Find where the given text appears and provide that cell's center as (x, y) coordinate. 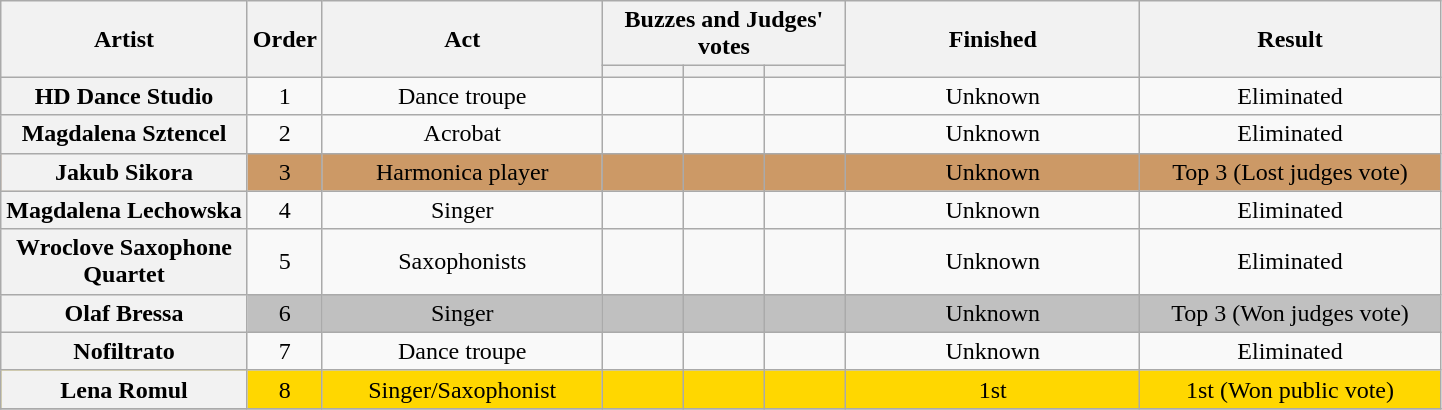
Artist (124, 39)
Harmonica player (462, 172)
Magdalena Sztencel (124, 134)
1st (Won public vote) (1290, 389)
Order (284, 39)
Result (1290, 39)
Lena Romul (124, 389)
Jakub Sikora (124, 172)
HD Dance Studio (124, 96)
Top 3 (Lost judges vote) (1290, 172)
Nofiltrato (124, 351)
5 (284, 262)
8 (284, 389)
1st (993, 389)
2 (284, 134)
Singer/Saxophonist (462, 389)
Act (462, 39)
4 (284, 210)
7 (284, 351)
Finished (993, 39)
3 (284, 172)
Top 3 (Won judges vote) (1290, 313)
6 (284, 313)
Saxophonists (462, 262)
1 (284, 96)
Olaf Bressa (124, 313)
Buzzes and Judges' votes (724, 34)
Magdalena Lechowska (124, 210)
Wroclove Saxophone Quartet (124, 262)
Acrobat (462, 134)
